Pinpoint the cell where the given text exists, returning its (x, y) midpoint coordinate. 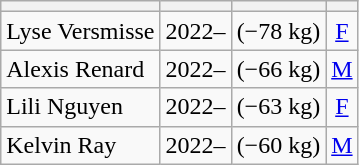
(−66 kg) (278, 69)
Kelvin Ray (80, 145)
(−63 kg) (278, 107)
Lyse Versmisse (80, 31)
Lili Nguyen (80, 107)
(−78 kg) (278, 31)
(−60 kg) (278, 145)
Alexis Renard (80, 69)
